Return the [x, y] coordinate for the center point of the cell that contains the specified text.  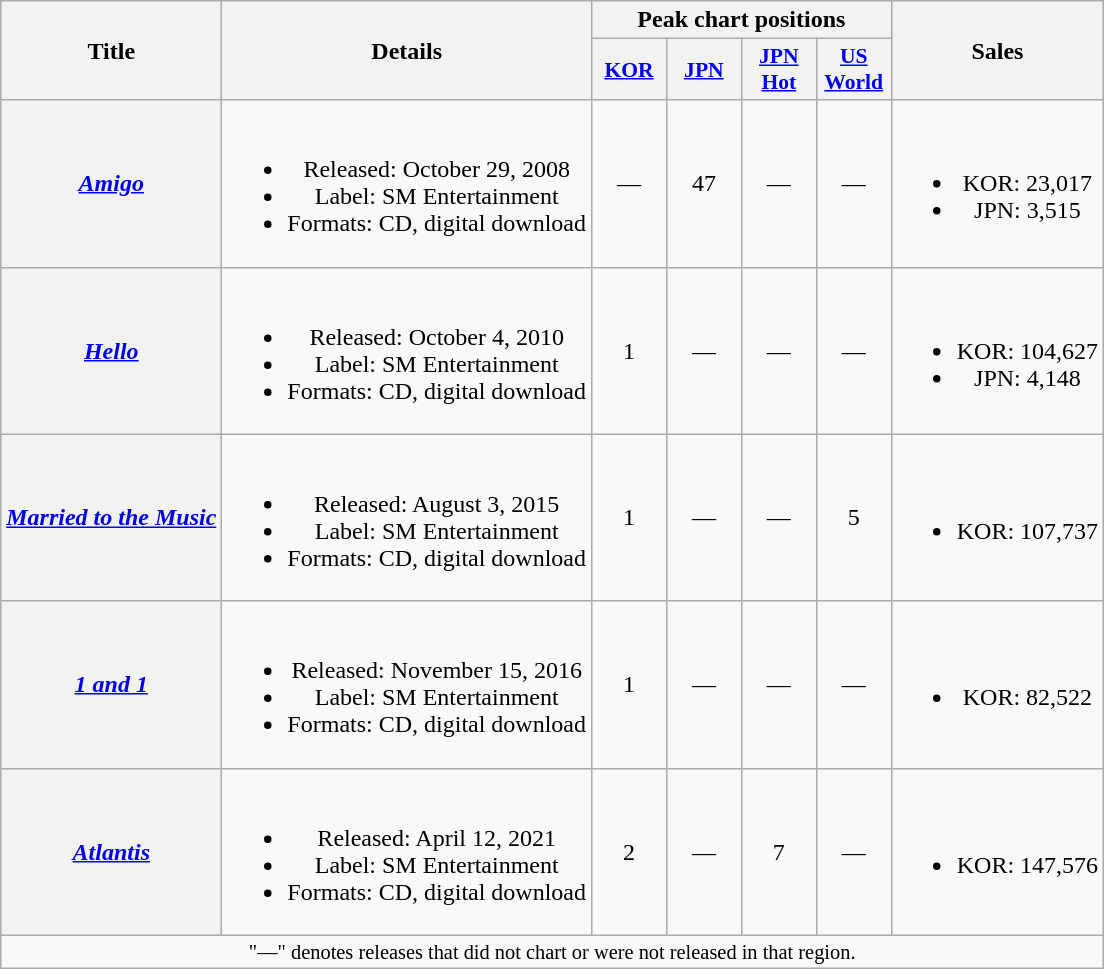
Released: August 3, 2015Label: SM EntertainmentFormats: CD, digital download [407, 518]
Details [407, 50]
Hello [112, 350]
Released: October 29, 2008Label: SM EntertainmentFormats: CD, digital download [407, 184]
JPN Hot [778, 70]
KOR: 82,522 [997, 684]
Released: November 15, 2016Label: SM EntertainmentFormats: CD, digital download [407, 684]
Peak chart positions [742, 20]
KOR: 107,737 [997, 518]
Sales [997, 50]
Title [112, 50]
Atlantis [112, 852]
Released: October 4, 2010Label: SM EntertainmentFormats: CD, digital download [407, 350]
"—" denotes releases that did not chart or were not released in that region. [552, 952]
USWorld [854, 70]
5 [854, 518]
KOR: 23,017JPN: 3,515 [997, 184]
JPN [704, 70]
Amigo [112, 184]
Released: April 12, 2021Label: SM EntertainmentFormats: CD, digital download [407, 852]
KOR [630, 70]
2 [630, 852]
7 [778, 852]
KOR: 104,627JPN: 4,148 [997, 350]
1 and 1 [112, 684]
KOR: 147,576 [997, 852]
Married to the Music [112, 518]
47 [704, 184]
